From the cell containing the given text, extract its center point as [X, Y] coordinate. 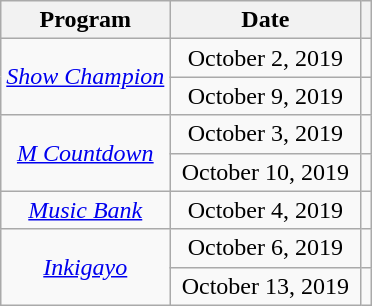
October 6, 2019 [266, 248]
M Countdown [86, 153]
Inkigayo [86, 267]
October 10, 2019 [266, 172]
Program [86, 20]
Music Bank [86, 210]
Date [266, 20]
October 3, 2019 [266, 134]
October 13, 2019 [266, 286]
October 9, 2019 [266, 96]
October 4, 2019 [266, 210]
Show Champion [86, 77]
October 2, 2019 [266, 58]
